Detect which cell encompasses the target text, then output its [X, Y] center coordinate. 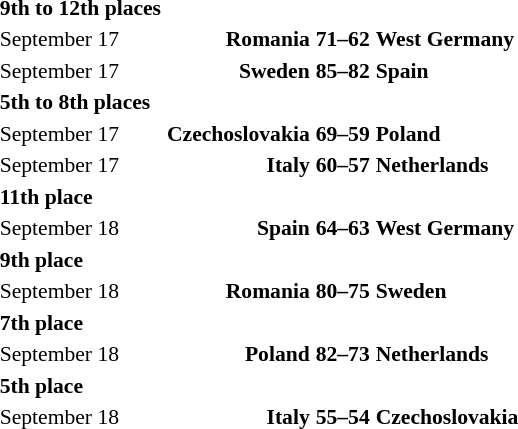
69–59 [342, 134]
71–62 [342, 39]
Czechoslovakia [238, 134]
80–75 [342, 291]
Poland [238, 354]
82–73 [342, 354]
64–63 [342, 228]
Spain [238, 228]
60–57 [342, 165]
Sweden [238, 70]
85–82 [342, 70]
Italy [238, 165]
